Output the (X, Y) coordinate of the center of the cell containing the given text.  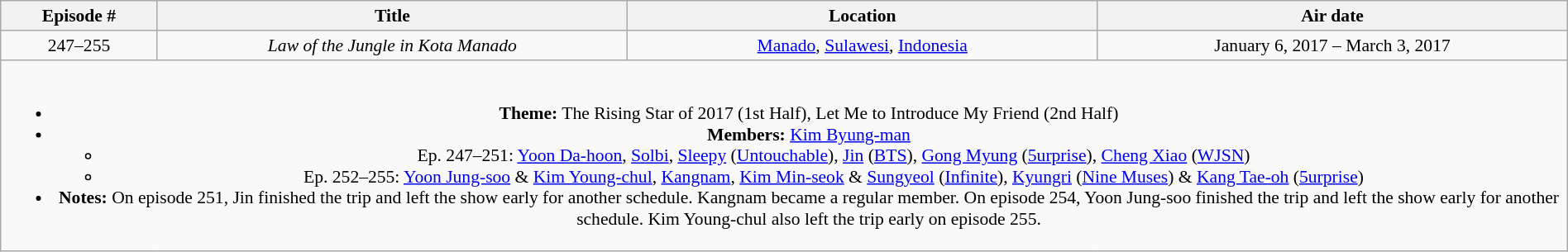
Episode # (79, 16)
January 6, 2017 – March 3, 2017 (1332, 45)
Title (392, 16)
Manado, Sulawesi, Indonesia (863, 45)
Air date (1332, 16)
247–255 (79, 45)
Law of the Jungle in Kota Manado (392, 45)
Location (863, 16)
